Provide the [x, y] coordinate of the cell's center where the given text is located.  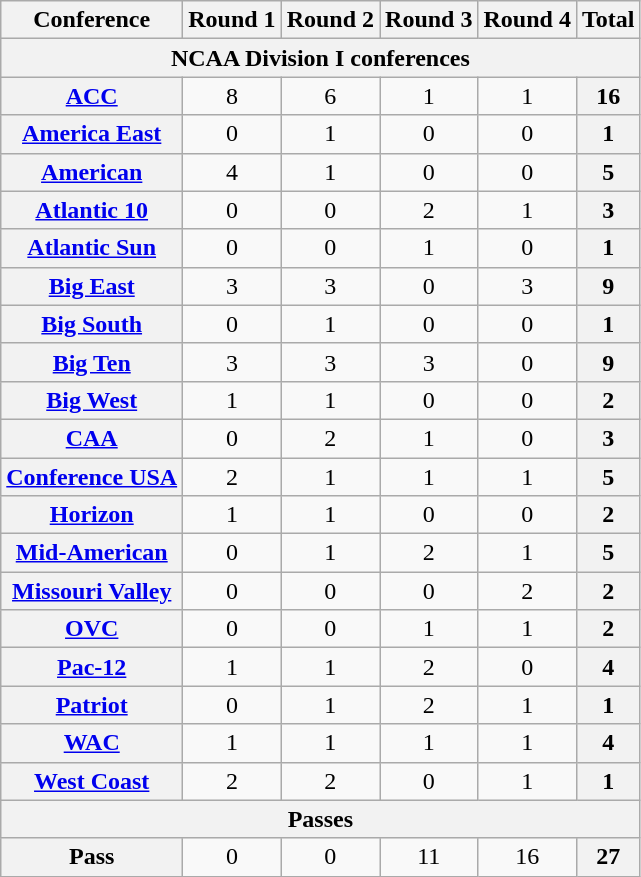
American [92, 172]
West Coast [92, 781]
NCAA Division I conferences [320, 58]
Pass [92, 857]
8 [232, 96]
Missouri Valley [92, 591]
America East [92, 134]
WAC [92, 743]
27 [608, 857]
Conference [92, 20]
OVC [92, 629]
Patriot [92, 705]
Total [608, 20]
CAA [92, 438]
Conference USA [92, 477]
Pac-12 [92, 667]
ACC [92, 96]
Big East [92, 286]
11 [429, 857]
Big West [92, 400]
Round 1 [232, 20]
Mid-American [92, 553]
6 [330, 96]
Passes [320, 819]
Big South [92, 324]
Horizon [92, 515]
Round 2 [330, 20]
Atlantic 10 [92, 210]
Round 3 [429, 20]
Big Ten [92, 362]
Round 4 [527, 20]
Atlantic Sun [92, 248]
